Scan for the cell matching the given text and deliver its [x, y] coordinate at center. 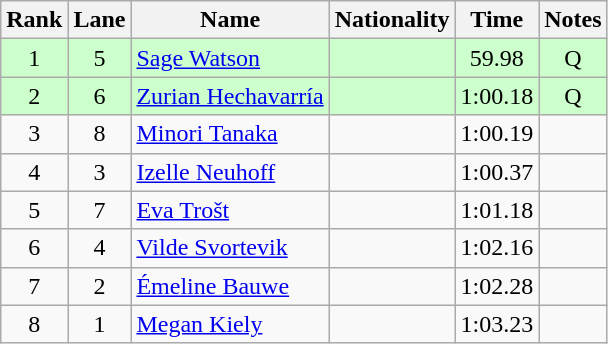
Lane [100, 20]
1:00.18 [497, 96]
1:00.37 [497, 172]
Nationality [392, 20]
Notes [573, 20]
Name [230, 20]
1:00.19 [497, 134]
Megan Kiely [230, 324]
59.98 [497, 58]
1:02.16 [497, 248]
Émeline Bauwe [230, 286]
Izelle Neuhoff [230, 172]
Rank [34, 20]
1:02.28 [497, 286]
1:01.18 [497, 210]
Zurian Hechavarría [230, 96]
Minori Tanaka [230, 134]
Time [497, 20]
Sage Watson [230, 58]
Eva Trošt [230, 210]
Vilde Svortevik [230, 248]
1:03.23 [497, 324]
